Determine the [X, Y] coordinate at the center of the cell enclosing the given text.  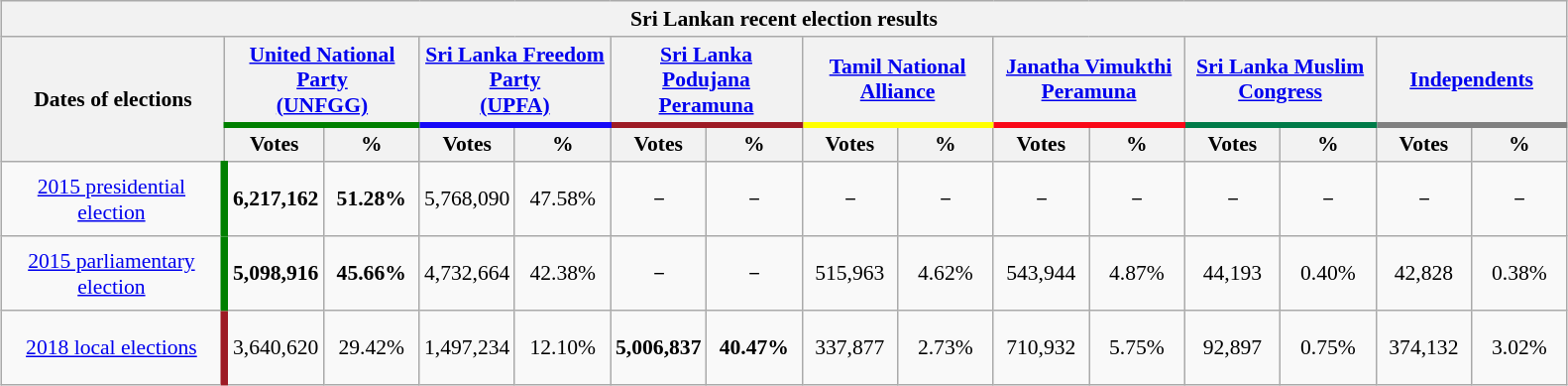
5.75% [1138, 349]
515,963 [850, 274]
Janatha Vimukthi Peramuna [1088, 81]
Sri Lanka Freedom Party(UPFA) [515, 81]
42,828 [1423, 274]
45.66% [371, 274]
1,497,234 [468, 349]
40.47% [755, 349]
2015 presidential election [113, 200]
United National Party(UNFGG) [322, 81]
3,640,620 [274, 349]
44,193 [1233, 274]
51.28% [371, 200]
Sri Lankan recent election results [784, 19]
0.38% [1520, 274]
Tamil National Alliance [898, 81]
4.62% [946, 274]
5,098,916 [274, 274]
6,217,162 [274, 200]
337,877 [850, 349]
2018 local elections [113, 349]
0.40% [1328, 274]
374,132 [1423, 349]
29.42% [371, 349]
4.87% [1138, 274]
92,897 [1233, 349]
0.75% [1328, 349]
42.38% [563, 274]
3.02% [1520, 349]
543,944 [1041, 274]
Sri Lanka Podujana Peramuna [706, 81]
Independents [1471, 81]
Dates of elections [113, 99]
12.10% [563, 349]
2.73% [946, 349]
5,768,090 [468, 200]
Sri Lanka Muslim Congress [1281, 81]
5,006,837 [658, 349]
4,732,664 [468, 274]
47.58% [563, 200]
710,932 [1041, 349]
2015 parliamentary election [113, 274]
